Detect which cell encompasses the target text, then output its (X, Y) center coordinate. 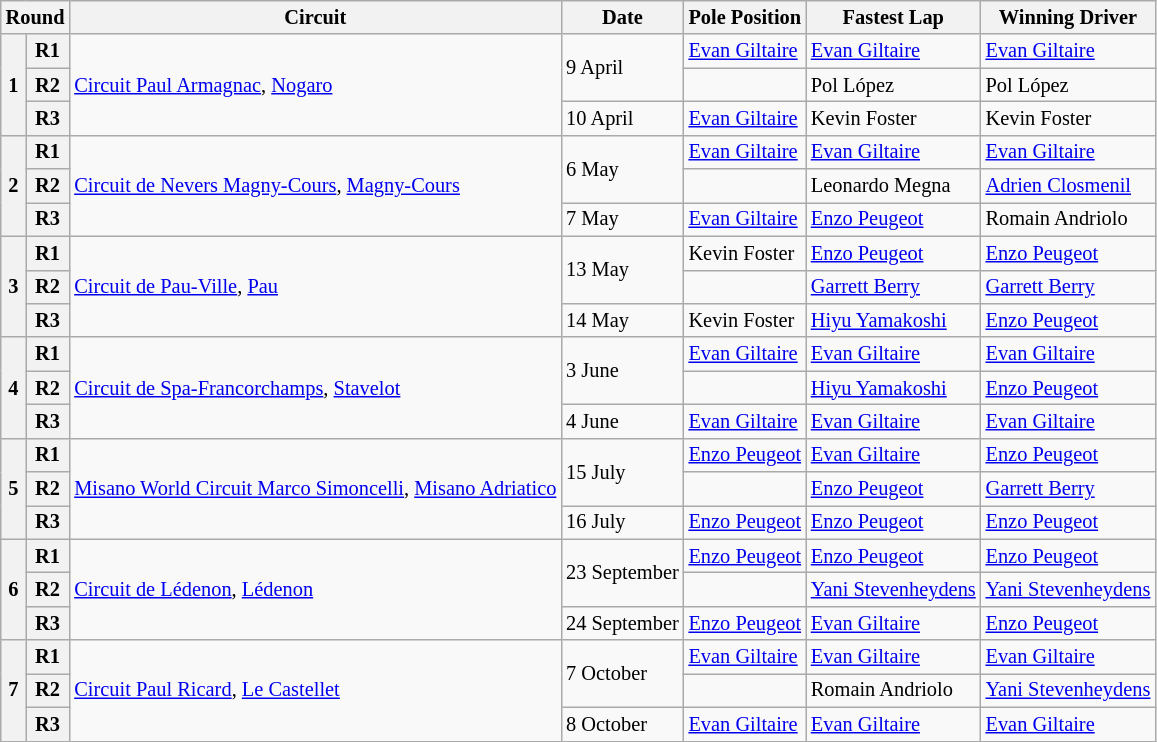
6 (14, 590)
Circuit de Lédenon, Lédenon (315, 590)
14 May (622, 320)
3 (14, 286)
Circuit (315, 17)
Circuit de Spa-Francorchamps, Stavelot (315, 388)
Round (36, 17)
8 October (622, 724)
3 June (622, 370)
16 July (622, 522)
Circuit de Nevers Magny-Cours, Magny-Cours (315, 186)
10 April (622, 118)
6 May (622, 168)
Fastest Lap (894, 17)
Adrien Closmenil (1068, 186)
15 July (622, 472)
Leonardo Megna (894, 186)
9 April (622, 68)
Pole Position (745, 17)
7 May (622, 219)
4 (14, 388)
5 (14, 488)
Circuit Paul Armagnac, Nogaro (315, 84)
23 September (622, 572)
Circuit de Pau-Ville, Pau (315, 286)
24 September (622, 623)
2 (14, 186)
13 May (622, 270)
7 (14, 690)
7 October (622, 674)
1 (14, 84)
Date (622, 17)
Misano World Circuit Marco Simoncelli, Misano Adriatico (315, 488)
Winning Driver (1068, 17)
Circuit Paul Ricard, Le Castellet (315, 690)
4 June (622, 421)
